Find where the given text appears and provide that cell's center as (x, y) coordinate. 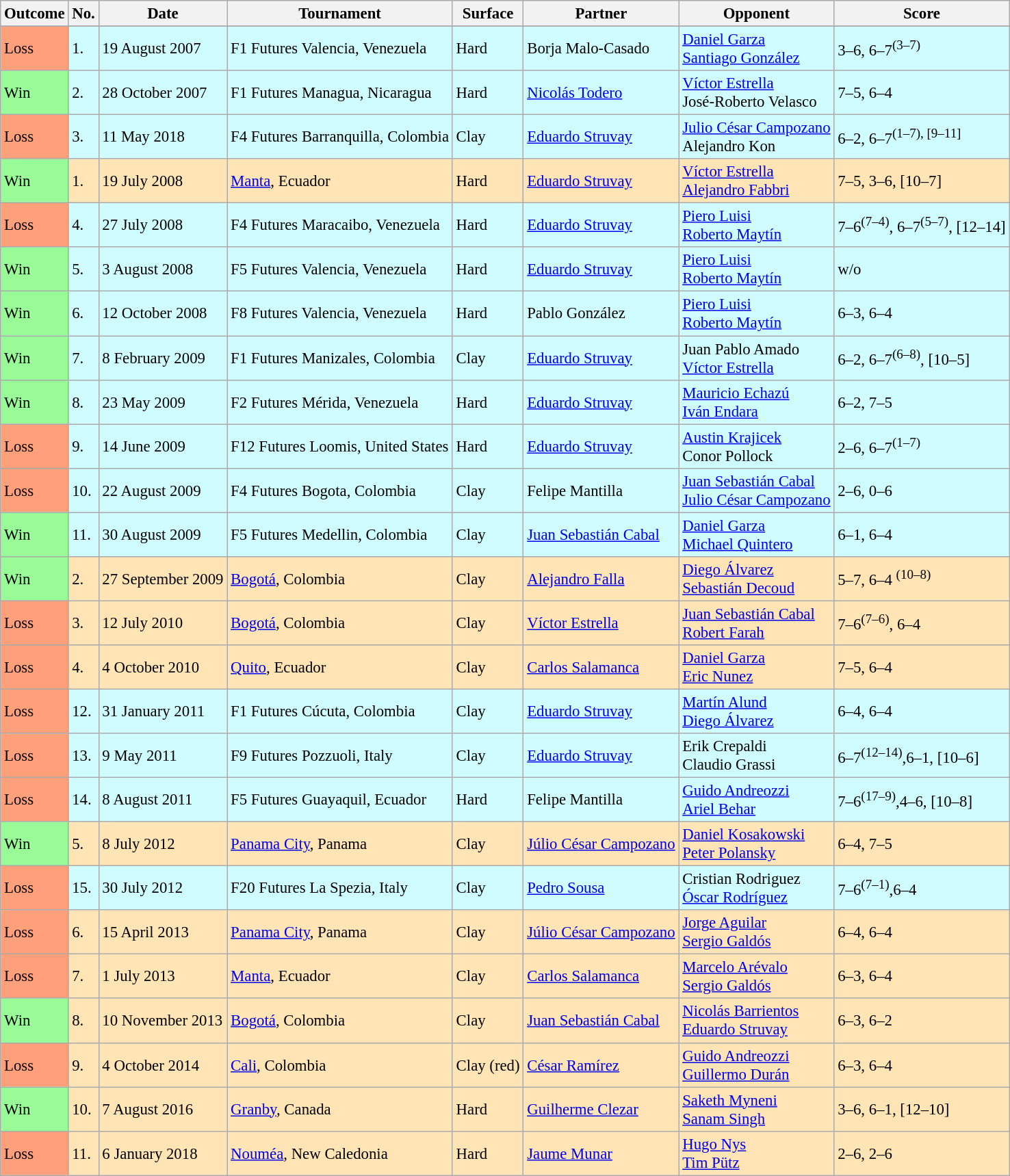
8 August 2011 (163, 800)
Borja Malo-Casado (601, 49)
4 October 2014 (163, 1064)
Guido Andreozzi Guillermo Durán (757, 1064)
Partner (601, 14)
Juan Sebastián Cabal Julio César Campozano (757, 490)
27 July 2008 (163, 226)
Hugo Nys Tim Pütz (757, 1153)
27 September 2009 (163, 579)
7–6(7–6), 6–4 (922, 623)
Quito, Ecuador (340, 668)
2–6, 6–7(1–7) (922, 446)
Diego Álvarez Sebastián Decoud (757, 579)
F4 Futures Maracaibo, Venezuela (340, 226)
Nicolás Barrientos Eduardo Struvay (757, 1021)
19 August 2007 (163, 49)
Daniel Garza Michael Quintero (757, 535)
Mauricio Echazú Iván Endara (757, 402)
Score (922, 14)
F12 Futures Loomis, United States (340, 446)
Nouméa, New Caledonia (340, 1153)
6–2, 6–7(1–7), [9–11] (922, 137)
6–7(12–14),6–1, [10–6] (922, 755)
3 August 2008 (163, 270)
Jaume Munar (601, 1153)
8 July 2012 (163, 844)
7–6(7–1),6–4 (922, 888)
Martín Alund Diego Álvarez (757, 711)
Víctor Estrella Alejandro Fabbri (757, 181)
30 August 2009 (163, 535)
3–6, 6–7(3–7) (922, 49)
F1 Futures Managua, Nicaragua (340, 93)
Clay (red) (488, 1064)
Pedro Sousa (601, 888)
Surface (488, 14)
9 May 2011 (163, 755)
Daniel Kosakowski Peter Polansky (757, 844)
14. (83, 800)
12. (83, 711)
F5 Futures Medellin, Colombia (340, 535)
w/o (922, 270)
7–5, 3–6, [10–7] (922, 181)
No. (83, 14)
Tournament (340, 14)
F8 Futures Valencia, Venezuela (340, 313)
30 July 2012 (163, 888)
F1 Futures Valencia, Venezuela (340, 49)
F5 Futures Valencia, Venezuela (340, 270)
Outcome (34, 14)
Víctor Estrella (601, 623)
Daniel Garza Eric Nunez (757, 668)
10 November 2013 (163, 1021)
Pablo González (601, 313)
6–1, 6–4 (922, 535)
F9 Futures Pozzuoli, Italy (340, 755)
Marcelo Arévalo Sergio Galdós (757, 977)
Julio César Campozano Alejandro Kon (757, 137)
31 January 2011 (163, 711)
5–7, 6–4 (10–8) (922, 579)
6 January 2018 (163, 1153)
1 July 2013 (163, 977)
F2 Futures Mérida, Venezuela (340, 402)
7–6(7–4), 6–7(5–7), [12–14] (922, 226)
6–2, 6–7(6–8), [10–5] (922, 358)
Guido Andreozzi Ariel Behar (757, 800)
15 April 2013 (163, 932)
12 October 2008 (163, 313)
Víctor Estrella José-Roberto Velasco (757, 93)
Jorge Aguilar Sergio Galdós (757, 932)
6–4, 7–5 (922, 844)
4 October 2010 (163, 668)
F1 Futures Manizales, Colombia (340, 358)
Cristian Rodriguez Óscar Rodríguez (757, 888)
Daniel Garza Santiago González (757, 49)
Nicolás Todero (601, 93)
F5 Futures Guayaquil, Ecuador (340, 800)
F1 Futures Cúcuta, Colombia (340, 711)
14 June 2009 (163, 446)
15. (83, 888)
7 August 2016 (163, 1110)
Alejandro Falla (601, 579)
Date (163, 14)
6–3, 6–2 (922, 1021)
Austin Krajicek Conor Pollock (757, 446)
Juan Sebastián Cabal Robert Farah (757, 623)
F4 Futures Bogota, Colombia (340, 490)
22 August 2009 (163, 490)
Opponent (757, 14)
César Ramírez (601, 1064)
8 February 2009 (163, 358)
Guilherme Clezar (601, 1110)
F4 Futures Barranquilla, Colombia (340, 137)
23 May 2009 (163, 402)
3–6, 6–1, [12–10] (922, 1110)
28 October 2007 (163, 93)
2–6, 0–6 (922, 490)
2–6, 2–6 (922, 1153)
12 July 2010 (163, 623)
11 May 2018 (163, 137)
Saketh Myneni Sanam Singh (757, 1110)
Cali, Colombia (340, 1064)
Erik Crepaldi Claudio Grassi (757, 755)
7–6(17–9),4–6, [10–8] (922, 800)
19 July 2008 (163, 181)
F20 Futures La Spezia, Italy (340, 888)
13. (83, 755)
Juan Pablo Amado Víctor Estrella (757, 358)
Granby, Canada (340, 1110)
6–2, 7–5 (922, 402)
